Return (x, y) of the center of cell containing provided text 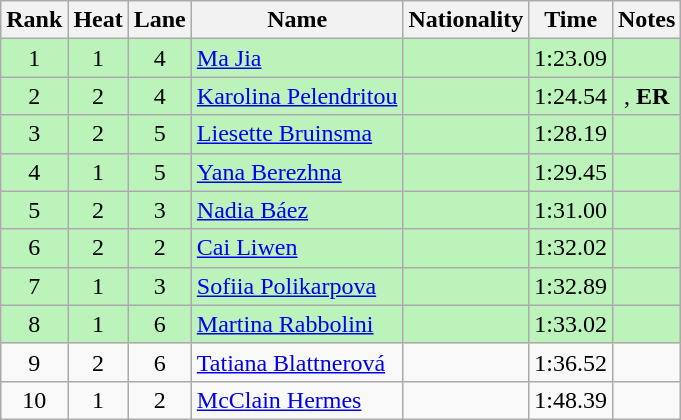
, ER (646, 96)
Notes (646, 20)
1:29.45 (571, 172)
1:32.02 (571, 248)
1:32.89 (571, 286)
Ma Jia (297, 58)
Lane (160, 20)
Heat (98, 20)
1:48.39 (571, 400)
1:23.09 (571, 58)
Tatiana Blattnerová (297, 362)
9 (34, 362)
Nadia Báez (297, 210)
Sofiia Polikarpova (297, 286)
1:24.54 (571, 96)
Yana Berezhna (297, 172)
Name (297, 20)
McClain Hermes (297, 400)
10 (34, 400)
Time (571, 20)
Rank (34, 20)
Martina Rabbolini (297, 324)
Liesette Bruinsma (297, 134)
Karolina Pelendritou (297, 96)
Cai Liwen (297, 248)
8 (34, 324)
1:36.52 (571, 362)
1:31.00 (571, 210)
7 (34, 286)
Nationality (466, 20)
1:33.02 (571, 324)
1:28.19 (571, 134)
